Find where the given text appears and provide that cell's center as [x, y] coordinate. 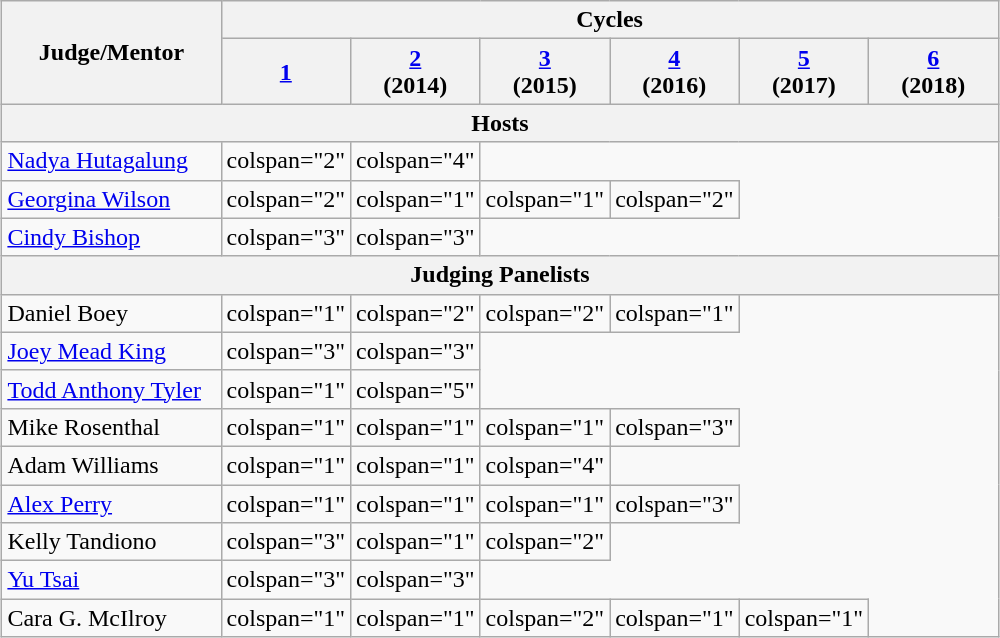
Kelly Tandiono [112, 542]
Alex Perry [112, 503]
3 (2015) [545, 72]
Mike Rosenthal [112, 427]
Daniel Boey [112, 313]
Todd Anthony Tyler [112, 389]
Cara G. McIlroy [112, 618]
Judge/Mentor [112, 52]
Yu Tsai [112, 580]
Adam Williams [112, 465]
Hosts [500, 123]
Cycles [610, 20]
colspan="5" [416, 389]
Judging Panelists [500, 275]
1 [286, 72]
Joey Mead King [112, 351]
Georgina Wilson [112, 199]
6 (2018) [934, 72]
Nadya Hutagalung [112, 161]
2 (2014) [416, 72]
4 (2016) [675, 72]
Cindy Bishop [112, 237]
5 (2017) [804, 72]
